From the cell containing the given text, extract its center point as [X, Y] coordinate. 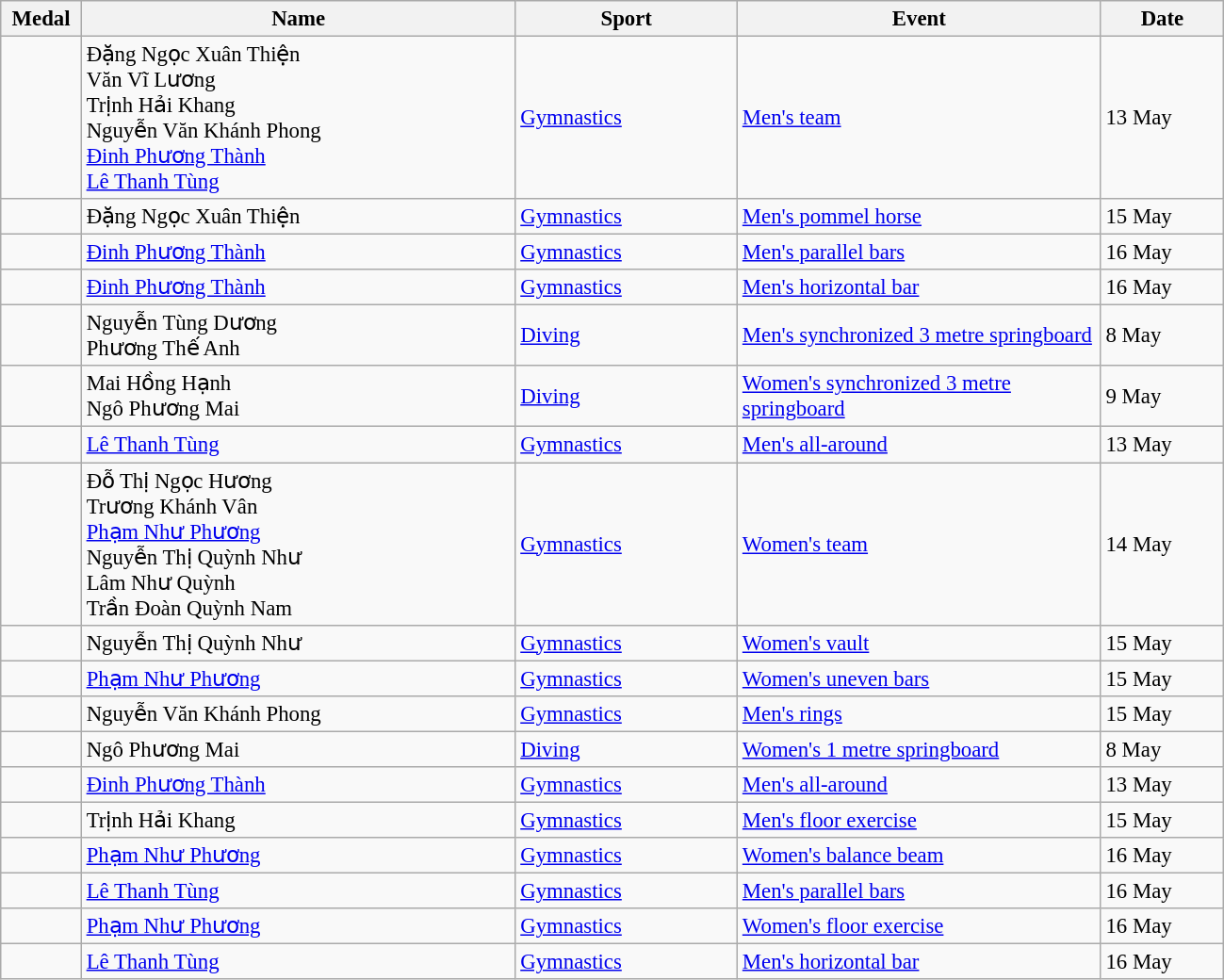
Ngô Phương Mai [298, 749]
Đặng Ngọc Xuân Thiện [298, 217]
Men's synchronized 3 metre springboard [920, 335]
Women's uneven bars [920, 678]
14 May [1163, 545]
Women's team [920, 545]
Name [298, 19]
Trịnh Hải Khang [298, 820]
Medal [41, 19]
Women's vault [920, 643]
Men's team [920, 119]
Nguyễn Văn Khánh Phong [298, 713]
9 May [1163, 396]
Men's pommel horse [920, 217]
Date [1163, 19]
Men's rings [920, 713]
Nguyễn Thị Quỳnh Như [298, 643]
Women's synchronized 3 metre springboard [920, 396]
Mai Hồng HạnhNgô Phương Mai [298, 396]
Event [920, 19]
Đỗ Thị Ngọc HươngTrương Khánh VânPhạm Như PhươngNguyễn Thị Quỳnh NhưLâm Như QuỳnhTrần Đoàn Quỳnh Nam [298, 545]
Women's 1 metre springboard [920, 749]
Nguyễn Tùng DươngPhương Thế Anh [298, 335]
Women's balance beam [920, 856]
Women's floor exercise [920, 926]
Sport [627, 19]
Đặng Ngọc Xuân ThiệnVăn Vĩ LươngTrịnh Hải KhangNguyễn Văn Khánh PhongĐinh Phương ThànhLê Thanh Tùng [298, 119]
Men's floor exercise [920, 820]
